Determine the [X, Y] coordinate at the center of the cell enclosing the given text.  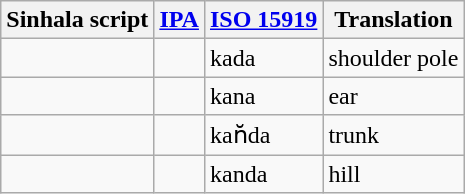
IPA [180, 20]
kanda [263, 173]
ISO 15919 [263, 20]
shoulder pole [394, 58]
trunk [394, 135]
Sinhala script [78, 20]
kada [263, 58]
Translation [394, 20]
ear [394, 96]
kan̆da [263, 135]
hill [394, 173]
kana [263, 96]
